Return [x, y] of the center of cell containing provided text 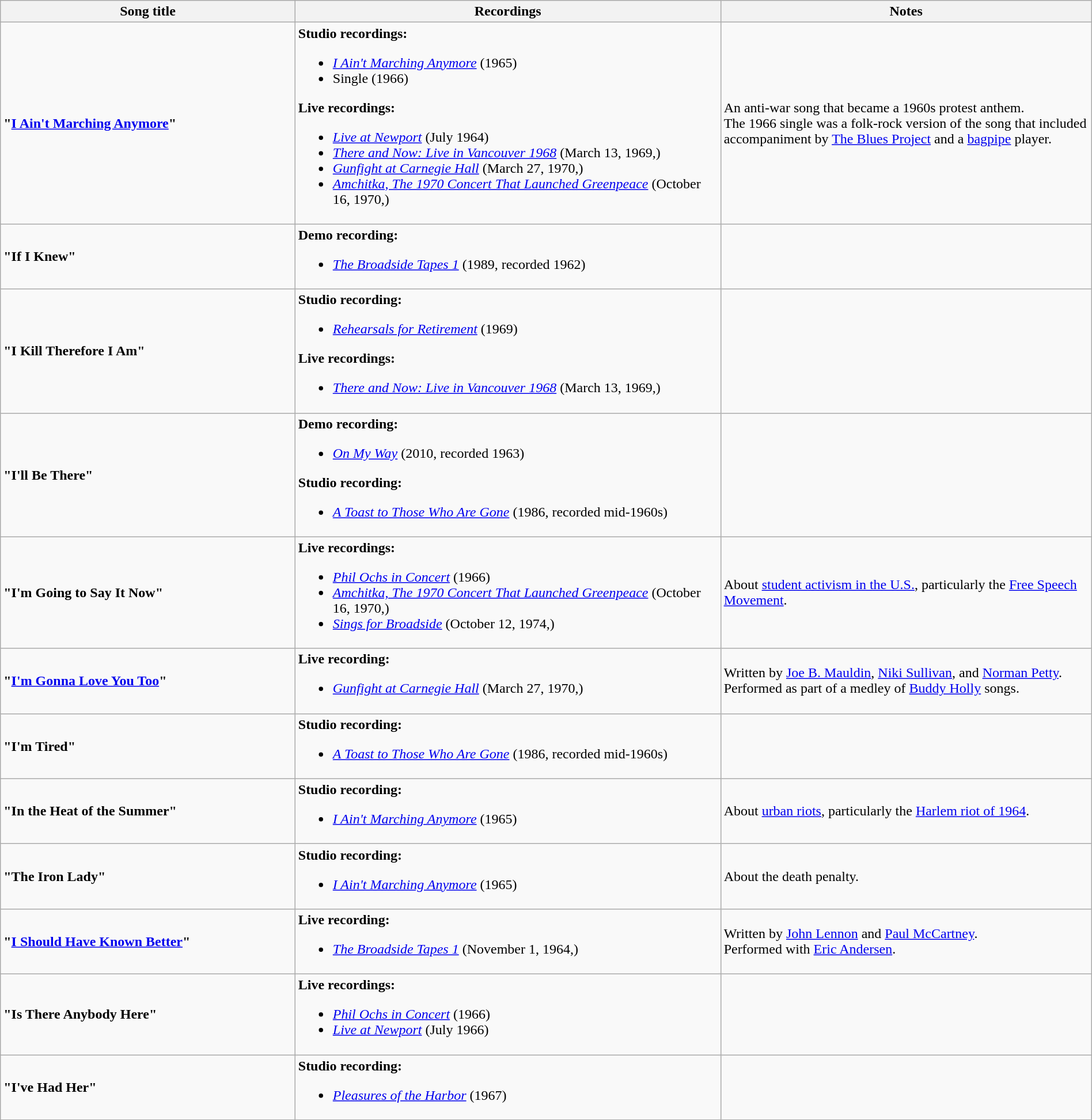
Song title [148, 12]
About urban riots, particularly the Harlem riot of 1964. [906, 811]
Demo recording:On My Way (2010, recorded 1963)Studio recording:A Toast to Those Who Are Gone (1986, recorded mid-1960s) [508, 474]
Live recordings:Phil Ochs in Concert (1966)Live at Newport (July 1966) [508, 1014]
"I'll Be There" [148, 474]
"I Ain't Marching Anymore" [148, 123]
"The Iron Lady" [148, 876]
"Is There Anybody Here" [148, 1014]
Demo recording:The Broadside Tapes 1 (1989, recorded 1962) [508, 257]
Written by John Lennon and Paul McCartney.Performed with Eric Andersen. [906, 941]
Studio recording:Pleasures of the Harbor (1967) [508, 1087]
About student activism in the U.S., particularly the Free Speech Movement. [906, 593]
"I'm Tired" [148, 746]
Studio recording:Rehearsals for Retirement (1969)Live recordings:There and Now: Live in Vancouver 1968 (March 13, 1969,) [508, 351]
"I Should Have Known Better" [148, 941]
"I'm Going to Say It Now" [148, 593]
"I've Had Her" [148, 1087]
Notes [906, 12]
Live recording:Gunfight at Carnegie Hall (March 27, 1970,) [508, 681]
About the death penalty. [906, 876]
Studio recording:A Toast to Those Who Are Gone (1986, recorded mid-1960s) [508, 746]
"If I Knew" [148, 257]
Recordings [508, 12]
"In the Heat of the Summer" [148, 811]
Live recording:The Broadside Tapes 1 (November 1, 1964,) [508, 941]
"I'm Gonna Love You Too" [148, 681]
Written by Joe B. Mauldin, Niki Sullivan, and Norman Petty.Performed as part of a medley of Buddy Holly songs. [906, 681]
"I Kill Therefore I Am" [148, 351]
